Pinpoint the cell where the given text exists, returning its (x, y) midpoint coordinate. 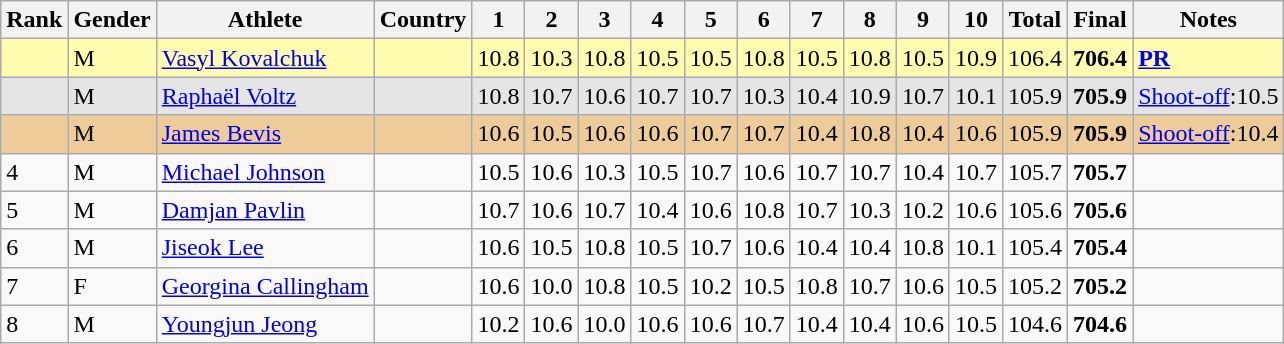
706.4 (1100, 58)
Vasyl Kovalchuk (265, 58)
705.4 (1100, 248)
Notes (1208, 20)
Athlete (265, 20)
Raphaël Voltz (265, 96)
Country (423, 20)
705.6 (1100, 210)
James Bevis (265, 134)
704.6 (1100, 324)
105.4 (1036, 248)
Jiseok Lee (265, 248)
104.6 (1036, 324)
10 (976, 20)
F (112, 286)
Georgina Callingham (265, 286)
105.6 (1036, 210)
Total (1036, 20)
9 (922, 20)
105.7 (1036, 172)
Youngjun Jeong (265, 324)
105.2 (1036, 286)
Damjan Pavlin (265, 210)
2 (552, 20)
Rank (34, 20)
106.4 (1036, 58)
Michael Johnson (265, 172)
Shoot-off:10.5 (1208, 96)
Gender (112, 20)
PR (1208, 58)
705.2 (1100, 286)
3 (604, 20)
705.7 (1100, 172)
Shoot-off:10.4 (1208, 134)
1 (498, 20)
Final (1100, 20)
